Identify which cell holds the provided text, then report its [X, Y] central coordinate. 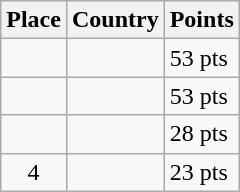
Country [115, 20]
Points [202, 20]
28 pts [202, 134]
23 pts [202, 172]
Place [34, 20]
4 [34, 172]
